Detect which cell encompasses the target text, then output its [X, Y] center coordinate. 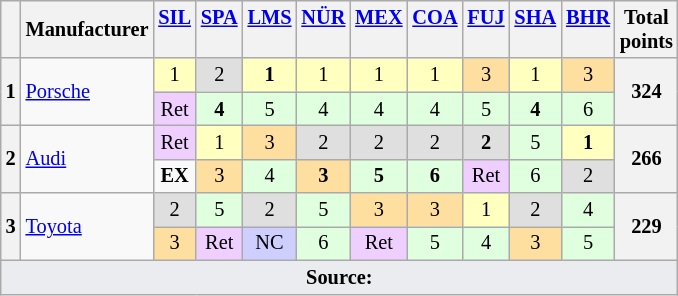
266 [646, 158]
SIL [174, 29]
229 [646, 226]
Toyota [88, 226]
SHA [536, 29]
LMS [270, 29]
Audi [88, 158]
324 [646, 92]
BHR [588, 29]
SPA [220, 29]
NC [270, 243]
NÜR [323, 29]
MEX [378, 29]
Totalpoints [646, 29]
Manufacturer [88, 29]
Porsche [88, 92]
EX [174, 176]
COA [434, 29]
Source: [340, 277]
FUJ [486, 29]
